From the cell containing the given text, extract its center point as (x, y) coordinate. 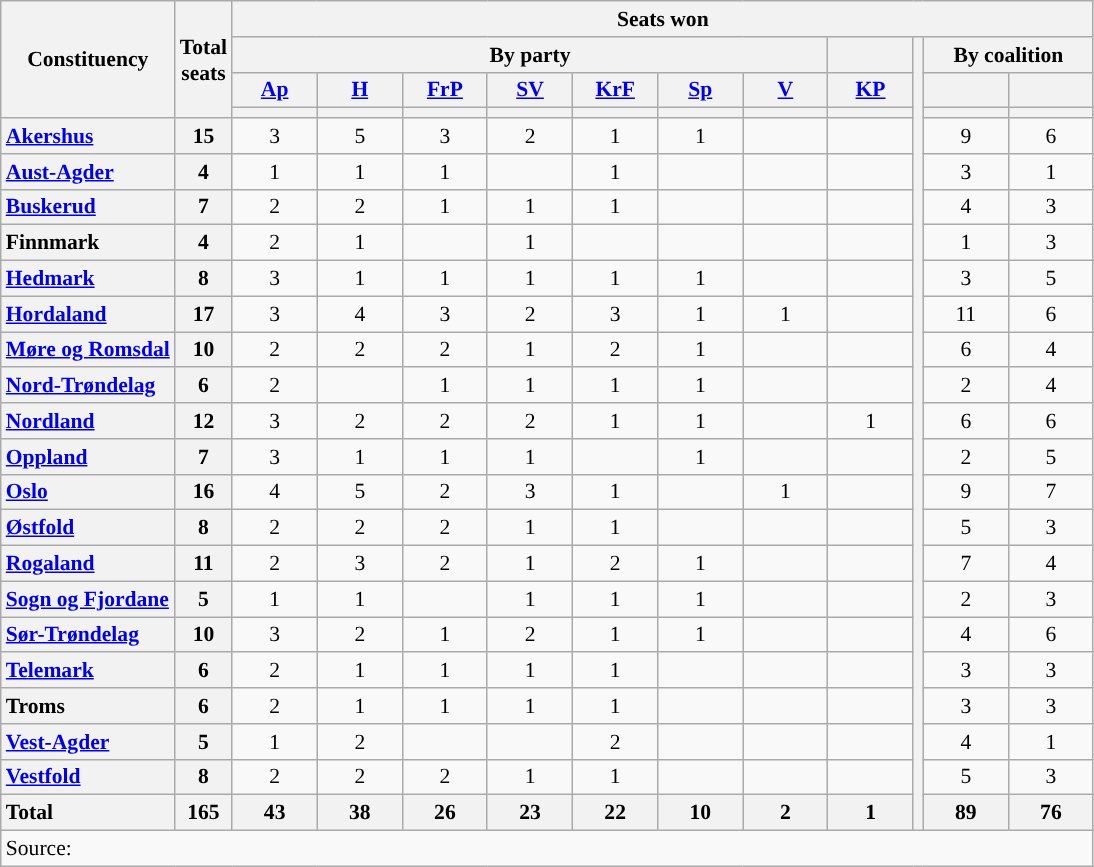
Møre og Romsdal (88, 350)
Hedmark (88, 279)
Source: (548, 849)
Buskerud (88, 207)
Nord-Trøndelag (88, 386)
Sør-Trøndelag (88, 635)
76 (1050, 813)
FrP (444, 90)
22 (616, 813)
Sogn og Fjordane (88, 599)
Telemark (88, 671)
Oslo (88, 492)
V (786, 90)
38 (360, 813)
Østfold (88, 528)
43 (274, 813)
Hordaland (88, 314)
Vest-Agder (88, 742)
Ap (274, 90)
Troms (88, 706)
Aust-Agder (88, 172)
26 (444, 813)
Rogaland (88, 564)
16 (204, 492)
KrF (616, 90)
Nordland (88, 421)
By party (530, 55)
Sp (700, 90)
H (360, 90)
Oppland (88, 457)
Akershus (88, 136)
15 (204, 136)
Vestfold (88, 777)
23 (530, 813)
SV (530, 90)
Totalseats (204, 60)
17 (204, 314)
Finnmark (88, 243)
165 (204, 813)
89 (966, 813)
By coalition (1008, 55)
Total (88, 813)
Seats won (662, 19)
KP (870, 90)
12 (204, 421)
Constituency (88, 60)
